Output the (x, y) coordinate of the center of the cell containing the given text.  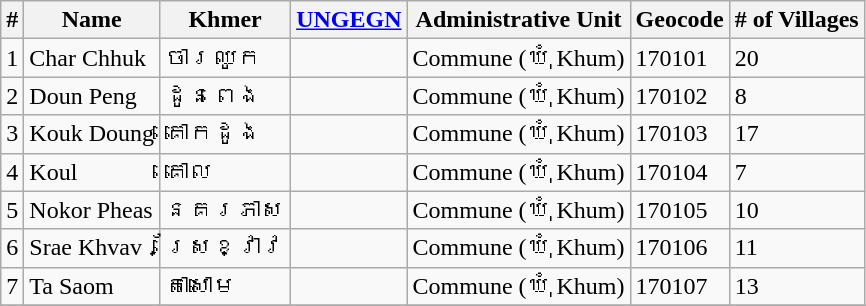
ស្រែខ្វាវ (226, 248)
170105 (680, 210)
2 (12, 96)
តាសោម (226, 286)
Koul (92, 172)
Name (92, 20)
ចារឈូក (226, 58)
170102 (680, 96)
Geocode (680, 20)
ដូនពេង (226, 96)
17 (796, 134)
1 (12, 58)
170107 (680, 286)
Nokor Pheas (92, 210)
170104 (680, 172)
3 (12, 134)
# of Villages (796, 20)
គោកដូង (226, 134)
10 (796, 210)
6 (12, 248)
11 (796, 248)
Doun Peng (92, 96)
13 (796, 286)
5 (12, 210)
4 (12, 172)
UNGEGN (349, 20)
Khmer (226, 20)
Kouk Doung (92, 134)
8 (796, 96)
# (12, 20)
គោល (226, 172)
170103 (680, 134)
Char Chhuk (92, 58)
170106 (680, 248)
170101 (680, 58)
20 (796, 58)
នគរភាស (226, 210)
Administrative Unit (518, 20)
Srae Khvav (92, 248)
Ta Saom (92, 286)
